From the cell containing the given text, extract its center point as (x, y) coordinate. 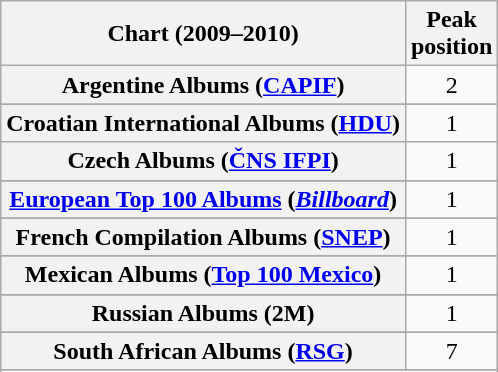
2 (451, 85)
Croatian International Albums (HDU) (204, 123)
Russian Albums (2M) (204, 313)
Argentine Albums (CAPIF) (204, 85)
European Top 100 Albums (Billboard) (204, 199)
French Compilation Albums (SNEP) (204, 237)
South African Albums (RSG) (204, 351)
Czech Albums (ČNS IFPI) (204, 161)
Peakposition (451, 34)
Mexican Albums (Top 100 Mexico) (204, 275)
7 (451, 351)
Chart (2009–2010) (204, 34)
